For the text-containing cell, return its midpoint in (X, Y) coordinate format. 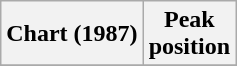
Peakposition (189, 34)
Chart (1987) (72, 34)
